Detect which cell encompasses the target text, then output its [X, Y] center coordinate. 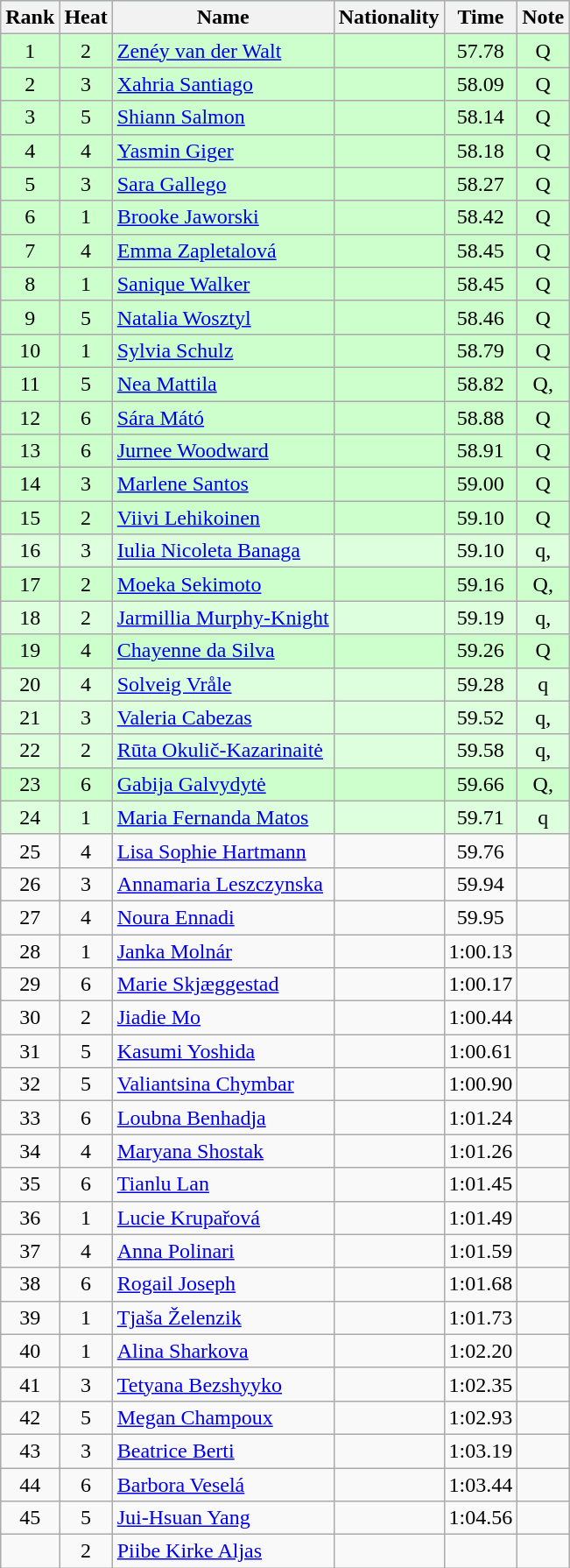
Megan Champoux [222, 1417]
Kasumi Yoshida [222, 1051]
1:01.49 [481, 1218]
Maria Fernanda Matos [222, 817]
58.79 [481, 350]
Nea Mattila [222, 384]
Jiadie Mo [222, 1018]
58.88 [481, 418]
Chayenne da Silva [222, 651]
25 [30, 851]
41 [30, 1384]
59.52 [481, 717]
Tetyana Bezshyyko [222, 1384]
27 [30, 917]
Jui-Hsuan Yang [222, 1518]
1:00.13 [481, 950]
Noura Ennadi [222, 917]
59.71 [481, 817]
Barbora Veselá [222, 1485]
Sanique Walker [222, 284]
59.94 [481, 884]
Iulia Nicoleta Banaga [222, 551]
8 [30, 284]
Lisa Sophie Hartmann [222, 851]
58.82 [481, 384]
10 [30, 350]
18 [30, 618]
32 [30, 1084]
Janka Molnár [222, 950]
42 [30, 1417]
19 [30, 651]
Moeka Sekimoto [222, 584]
Annamaria Leszczynska [222, 884]
1:01.24 [481, 1118]
Rūta Okulič-Kazarinaitė [222, 751]
59.95 [481, 917]
59.19 [481, 618]
1:04.56 [481, 1518]
24 [30, 817]
Zenéy van der Walt [222, 51]
39 [30, 1317]
58.46 [481, 317]
58.91 [481, 451]
37 [30, 1251]
Natalia Wosztyl [222, 317]
Shiann Salmon [222, 117]
Emma Zapletalová [222, 251]
1:00.90 [481, 1084]
57.78 [481, 51]
1:03.44 [481, 1485]
11 [30, 384]
Marie Skjæggestad [222, 985]
1:03.19 [481, 1451]
Beatrice Berti [222, 1451]
59.00 [481, 484]
1:00.44 [481, 1018]
Piibe Kirke Aljas [222, 1551]
Marlene Santos [222, 484]
59.58 [481, 751]
22 [30, 751]
Maryana Shostak [222, 1151]
35 [30, 1184]
23 [30, 784]
59.16 [481, 584]
Sara Gallego [222, 184]
1:00.61 [481, 1051]
34 [30, 1151]
Anna Polinari [222, 1251]
Brooke Jaworski [222, 217]
Rank [30, 18]
16 [30, 551]
Sylvia Schulz [222, 350]
58.42 [481, 217]
Name [222, 18]
Valeria Cabezas [222, 717]
13 [30, 451]
31 [30, 1051]
58.14 [481, 117]
Solveig Vråle [222, 684]
45 [30, 1518]
44 [30, 1485]
58.18 [481, 151]
21 [30, 717]
59.76 [481, 851]
1:02.20 [481, 1351]
28 [30, 950]
9 [30, 317]
Sára Mátó [222, 418]
59.26 [481, 651]
Yasmin Giger [222, 151]
1:00.17 [481, 985]
1:01.26 [481, 1151]
Note [543, 18]
14 [30, 484]
26 [30, 884]
15 [30, 518]
Heat [86, 18]
58.09 [481, 84]
59.66 [481, 784]
58.27 [481, 184]
1:01.73 [481, 1317]
Tianlu Lan [222, 1184]
Nationality [389, 18]
1:02.35 [481, 1384]
7 [30, 251]
Lucie Krupařová [222, 1218]
40 [30, 1351]
17 [30, 584]
Rogail Joseph [222, 1284]
1:01.59 [481, 1251]
1:02.93 [481, 1417]
Jurnee Woodward [222, 451]
43 [30, 1451]
36 [30, 1218]
59.28 [481, 684]
Tjaša Želenzik [222, 1317]
Valiantsina Chymbar [222, 1084]
Time [481, 18]
30 [30, 1018]
38 [30, 1284]
12 [30, 418]
Xahria Santiago [222, 84]
Alina Sharkova [222, 1351]
Gabija Galvydytė [222, 784]
Jarmillia Murphy-Knight [222, 618]
29 [30, 985]
33 [30, 1118]
1:01.68 [481, 1284]
1:01.45 [481, 1184]
20 [30, 684]
Loubna Benhadja [222, 1118]
Viivi Lehikoinen [222, 518]
